From the cell containing the given text, extract its center point as [X, Y] coordinate. 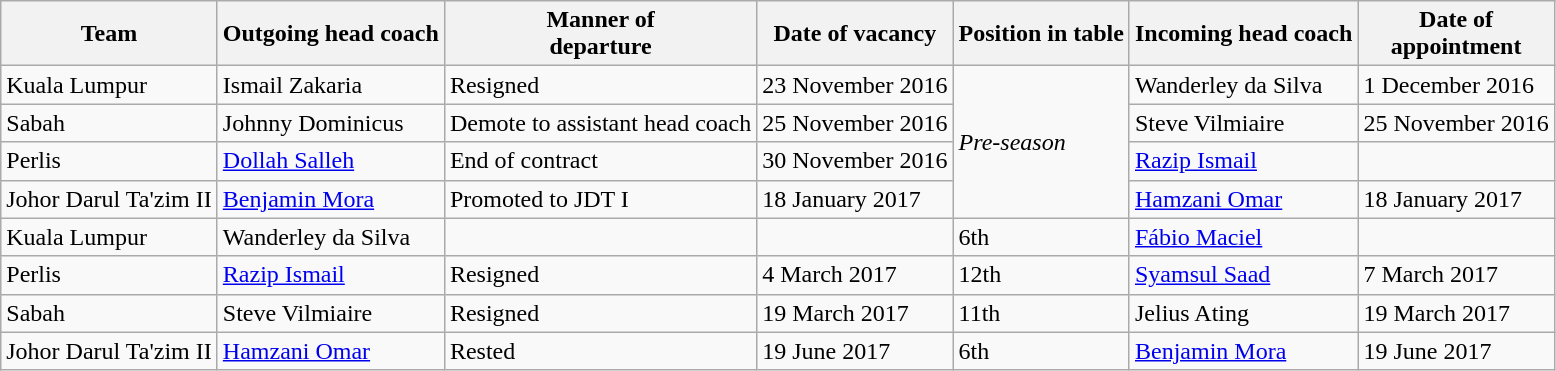
Johnny Dominicus [330, 123]
Rested [600, 351]
Promoted to JDT I [600, 199]
End of contract [600, 161]
12th [1041, 275]
Team [110, 34]
Date ofappointment [1456, 34]
Date of vacancy [855, 34]
23 November 2016 [855, 85]
Demote to assistant head coach [600, 123]
Ismail Zakaria [330, 85]
30 November 2016 [855, 161]
Jelius Ating [1243, 313]
7 March 2017 [1456, 275]
Outgoing head coach [330, 34]
Position in table [1041, 34]
Incoming head coach [1243, 34]
1 December 2016 [1456, 85]
Manner ofdeparture [600, 34]
Fábio Maciel [1243, 237]
Dollah Salleh [330, 161]
Pre-season [1041, 142]
Syamsul Saad [1243, 275]
4 March 2017 [855, 275]
11th [1041, 313]
